Scan for the cell matching the given text and deliver its [x, y] coordinate at center. 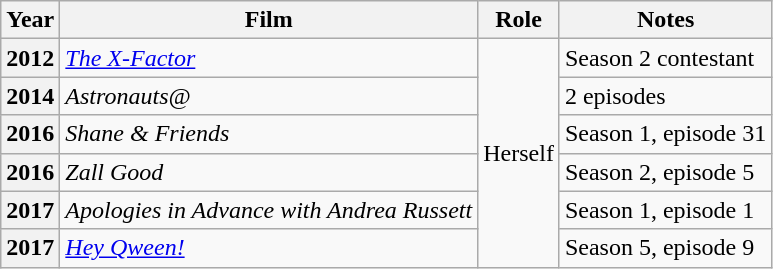
2012 [30, 58]
Season 5, episode 9 [665, 248]
Shane & Friends [269, 134]
Hey Qween! [269, 248]
Year [30, 20]
Season 2 contestant [665, 58]
Film [269, 20]
Season 2, episode 5 [665, 172]
2 episodes [665, 96]
Role [519, 20]
Apologies in Advance with Andrea Russett [269, 210]
Herself [519, 153]
Season 1, episode 31 [665, 134]
Astronauts@ [269, 96]
2014 [30, 96]
Zall Good [269, 172]
Season 1, episode 1 [665, 210]
The X-Factor [269, 58]
Notes [665, 20]
